Output the [x, y] coordinate of the center of the cell containing the given text.  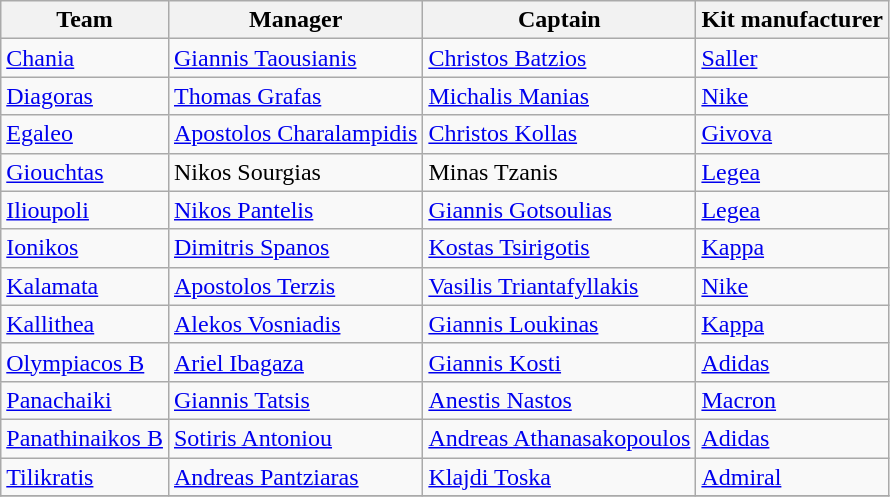
Apostolos Charalampidis [295, 134]
Saller [792, 58]
Kit manufacturer [792, 20]
Vasilis Triantafyllakis [560, 286]
Captain [560, 20]
Ariel Ibagaza [295, 362]
Nikos Pantelis [295, 210]
Egaleo [85, 134]
Christos Kollas [560, 134]
Tilikratis [85, 477]
Anestis Nastos [560, 400]
Chania [85, 58]
Nikos Sourgias [295, 172]
Manager [295, 20]
Ionikos [85, 248]
Kostas Tsirigotis [560, 248]
Kallithea [85, 324]
Andreas Pantziaras [295, 477]
Panathinaikos B [85, 438]
Thomas Grafas [295, 96]
Michalis Manias [560, 96]
Olympiacos B [85, 362]
Giouchtas [85, 172]
Giannis Taousianis [295, 58]
Minas Tzanis [560, 172]
Apostolos Terzis [295, 286]
Admiral [792, 477]
Dimitris Spanos [295, 248]
Giannis Gotsoulias [560, 210]
Giannis Tatsis [295, 400]
Givova [792, 134]
Klajdi Toska [560, 477]
Andreas Athanasakopoulos [560, 438]
Panachaiki [85, 400]
Kalamata [85, 286]
Sotiris Antoniou [295, 438]
Christos Batzios [560, 58]
Giannis Kosti [560, 362]
Diagoras [85, 96]
Alekos Vosniadis [295, 324]
Team [85, 20]
Giannis Loukinas [560, 324]
Macron [792, 400]
Ilioupoli [85, 210]
